Search for the cell housing the specified text and yield its (x, y) center coordinate. 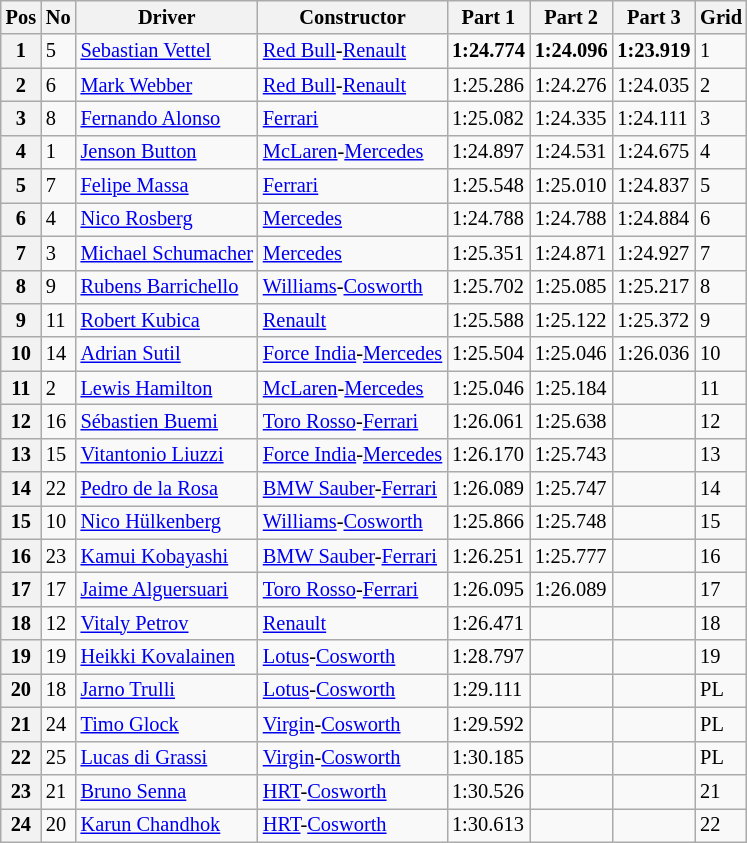
Part 2 (572, 17)
1:25.702 (488, 287)
Fernando Alonso (167, 118)
Pedro de la Rosa (167, 489)
1:26.095 (488, 589)
1:24.035 (654, 85)
1:25.372 (654, 320)
1:24.871 (572, 253)
Lewis Hamilton (167, 388)
1:24.884 (654, 219)
Heikki Kovalainen (167, 657)
1:26.471 (488, 623)
1:24.774 (488, 51)
1:25.085 (572, 287)
Sebastian Vettel (167, 51)
1:26.036 (654, 354)
1:30.526 (488, 791)
1:24.096 (572, 51)
1:26.251 (488, 556)
1:25.638 (572, 421)
Grid (721, 17)
Adrian Sutil (167, 354)
Constructor (352, 17)
1:24.927 (654, 253)
1:25.286 (488, 85)
Pos (21, 17)
1:24.335 (572, 118)
Felipe Massa (167, 186)
1:24.837 (654, 186)
1:25.747 (572, 489)
Timo Glock (167, 724)
1:29.592 (488, 724)
Mark Webber (167, 85)
Jenson Button (167, 152)
1:30.185 (488, 758)
Nico Hülkenberg (167, 522)
1:25.184 (572, 388)
1:23.919 (654, 51)
1:25.504 (488, 354)
1:26.061 (488, 421)
1:25.777 (572, 556)
Jarno Trulli (167, 690)
Lucas di Grassi (167, 758)
Vitaly Petrov (167, 623)
1:25.743 (572, 455)
1:29.111 (488, 690)
1:25.082 (488, 118)
1:24.276 (572, 85)
Part 1 (488, 17)
1:30.613 (488, 825)
1:24.111 (654, 118)
No (58, 17)
1:25.122 (572, 320)
Rubens Barrichello (167, 287)
1:24.897 (488, 152)
1:25.351 (488, 253)
1:25.217 (654, 287)
1:25.548 (488, 186)
1:25.010 (572, 186)
Jaime Alguersuari (167, 589)
1:24.675 (654, 152)
1:25.588 (488, 320)
Bruno Senna (167, 791)
Nico Rosberg (167, 219)
1:25.866 (488, 522)
1:24.531 (572, 152)
Kamui Kobayashi (167, 556)
Part 3 (654, 17)
25 (58, 758)
Vitantonio Liuzzi (167, 455)
1:26.170 (488, 455)
Michael Schumacher (167, 253)
Driver (167, 17)
Karun Chandhok (167, 825)
Sébastien Buemi (167, 421)
Robert Kubica (167, 320)
1:28.797 (488, 657)
1:25.748 (572, 522)
